Provide the (x, y) coordinate of the cell's center where the given text is located.  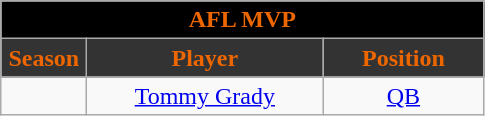
Season (44, 58)
AFL MVP (242, 20)
Tommy Grady (205, 96)
QB (404, 96)
Position (404, 58)
Player (205, 58)
